Provide the (X, Y) coordinate of the cell's center where the given text is located.  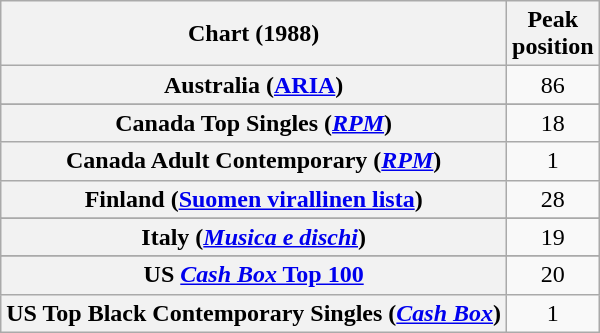
18 (553, 123)
Italy (Musica e dischi) (254, 237)
Australia (ARIA) (254, 85)
28 (553, 199)
US Cash Box Top 100 (254, 275)
19 (553, 237)
Chart (1988) (254, 34)
Canada Top Singles (RPM) (254, 123)
86 (553, 85)
Finland (Suomen virallinen lista) (254, 199)
20 (553, 275)
Canada Adult Contemporary (RPM) (254, 161)
US Top Black Contemporary Singles (Cash Box) (254, 313)
Peakposition (553, 34)
